Return the [X, Y] coordinate for the center point of the cell that contains the specified text.  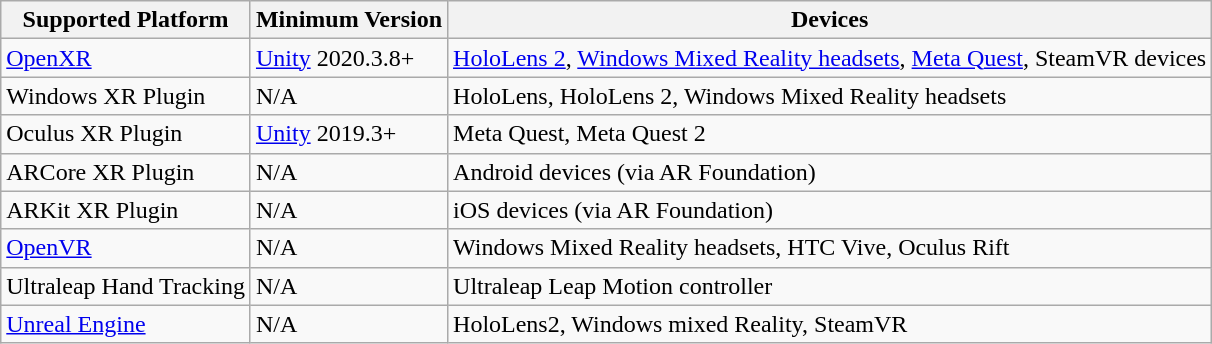
Windows XR Plugin [126, 96]
Ultraleap Leap Motion controller [830, 286]
OpenVR [126, 248]
Minimum Version [348, 20]
Unreal Engine [126, 324]
Unity 2020.3.8+ [348, 58]
HoloLens2, Windows mixed Reality, SteamVR [830, 324]
Windows Mixed Reality headsets, HTC Vive, Oculus Rift [830, 248]
Android devices (via AR Foundation) [830, 172]
Devices [830, 20]
Unity 2019.3+ [348, 134]
Meta Quest, Meta Quest 2 [830, 134]
iOS devices (via AR Foundation) [830, 210]
Oculus XR Plugin [126, 134]
OpenXR [126, 58]
ARCore XR Plugin [126, 172]
Ultraleap Hand Tracking [126, 286]
ARKit XR Plugin [126, 210]
HoloLens, HoloLens 2, Windows Mixed Reality headsets [830, 96]
Supported Platform [126, 20]
HoloLens 2, Windows Mixed Reality headsets, Meta Quest, SteamVR devices [830, 58]
